Identify which cell holds the provided text, then report its (X, Y) central coordinate. 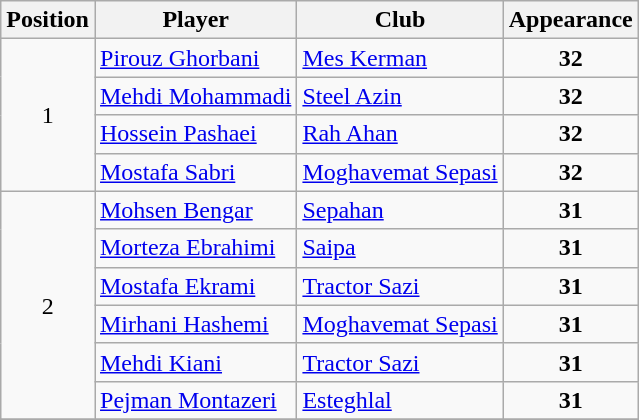
Position (48, 20)
Mohsen Bengar (195, 210)
Hossein Pashaei (195, 134)
Mostafa Ekrami (195, 286)
1 (48, 115)
Mehdi Kiani (195, 362)
Saipa (400, 248)
Rah Ahan (400, 134)
Mostafa Sabri (195, 172)
Esteghlal (400, 400)
Mehdi Mohammadi (195, 96)
2 (48, 305)
Morteza Ebrahimi (195, 248)
Player (195, 20)
Club (400, 20)
Steel Azin (400, 96)
Mes Kerman (400, 58)
Sepahan (400, 210)
Pirouz Ghorbani (195, 58)
Mirhani Hashemi (195, 324)
Pejman Montazeri (195, 400)
Appearance (570, 20)
